Detect which cell encompasses the target text, then output its (x, y) center coordinate. 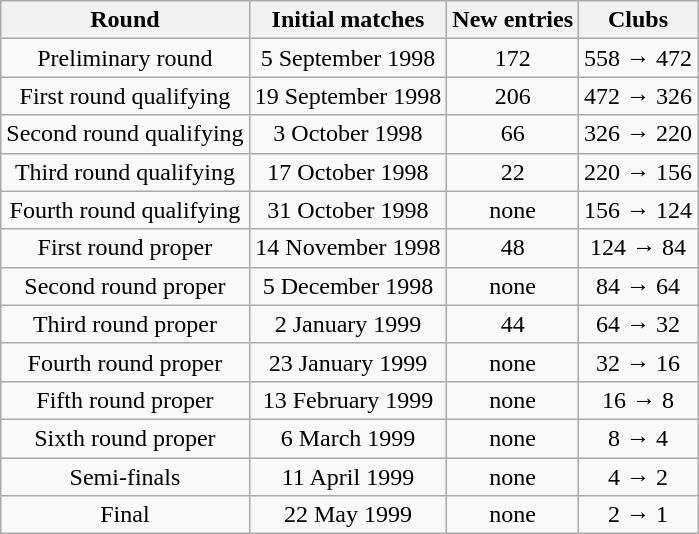
First round qualifying (125, 96)
Second round proper (125, 286)
172 (513, 58)
16 → 8 (638, 400)
14 November 1998 (348, 248)
32 → 16 (638, 362)
2 → 1 (638, 515)
Fourth round proper (125, 362)
Third round proper (125, 324)
23 January 1999 (348, 362)
8 → 4 (638, 438)
48 (513, 248)
Sixth round proper (125, 438)
5 December 1998 (348, 286)
66 (513, 134)
19 September 1998 (348, 96)
Round (125, 20)
Semi-finals (125, 477)
Second round qualifying (125, 134)
Fourth round qualifying (125, 210)
22 (513, 172)
6 March 1999 (348, 438)
Preliminary round (125, 58)
Fifth round proper (125, 400)
17 October 1998 (348, 172)
Final (125, 515)
2 January 1999 (348, 324)
220 → 156 (638, 172)
156 → 124 (638, 210)
First round proper (125, 248)
44 (513, 324)
64 → 32 (638, 324)
206 (513, 96)
Third round qualifying (125, 172)
5 September 1998 (348, 58)
New entries (513, 20)
4 → 2 (638, 477)
22 May 1999 (348, 515)
472 → 326 (638, 96)
326 → 220 (638, 134)
558 → 472 (638, 58)
Clubs (638, 20)
Initial matches (348, 20)
31 October 1998 (348, 210)
3 October 1998 (348, 134)
84 → 64 (638, 286)
13 February 1999 (348, 400)
11 April 1999 (348, 477)
124 → 84 (638, 248)
